Detect which cell encompasses the target text, then output its [X, Y] center coordinate. 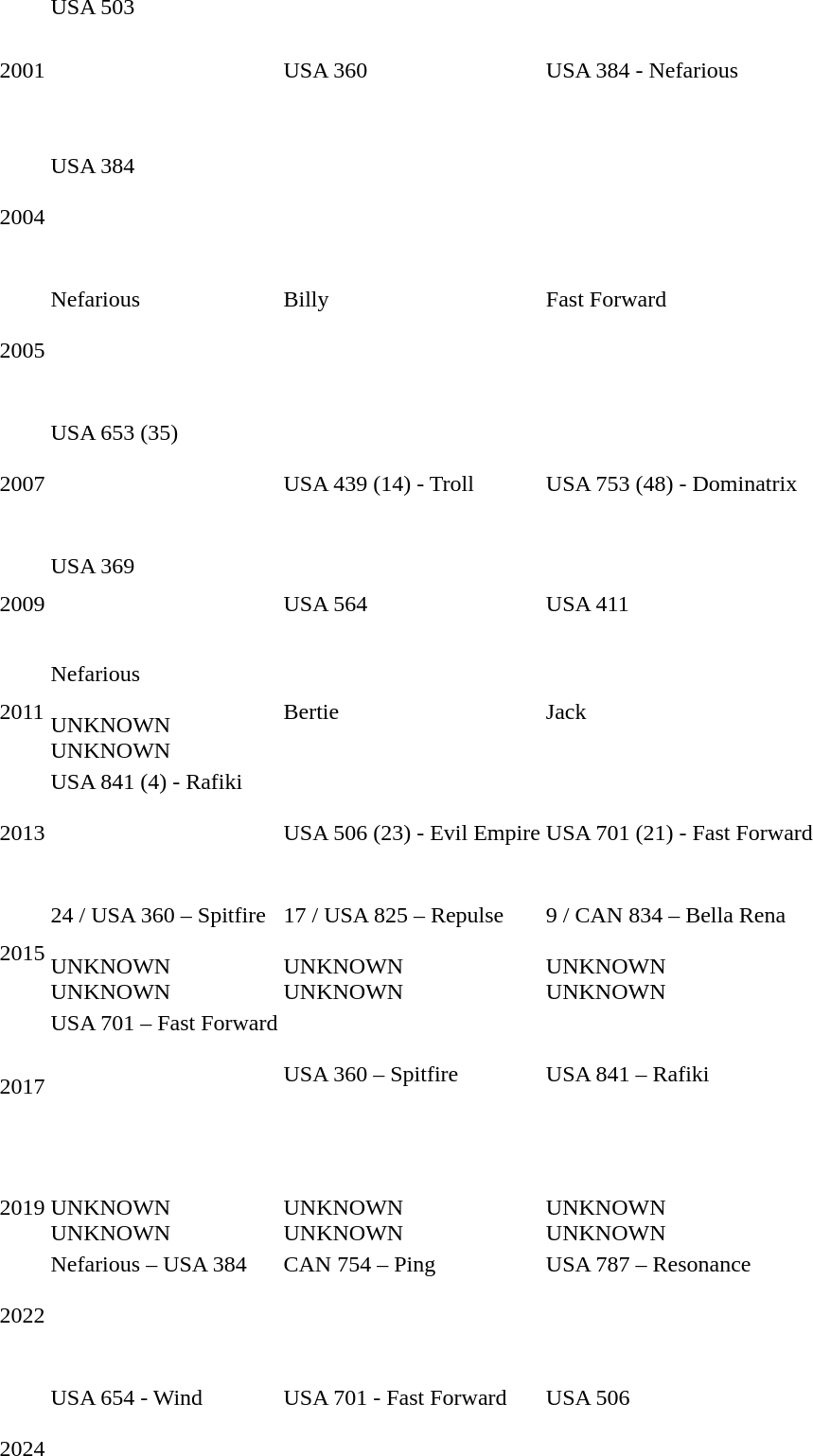
USA 439 (14) - Troll [412, 483]
USA 653 (35) [165, 483]
Billy [412, 350]
USA 841 (4) - Rafiki [165, 833]
USA 369 [165, 604]
USA 384 [165, 217]
17 / USA 825 – RepulseUNKNOWNUNKNOWN [412, 954]
USA 564 [412, 604]
Bertie [412, 711]
Nefarious – USA 384 [165, 1315]
24 / USA 360 – SpitfireUNKNOWNUNKNOWN [165, 954]
CAN 754 – Ping [412, 1315]
Nefarious [165, 350]
USA 701 – Fast Forward [165, 1086]
USA 360 – Spitfire [412, 1086]
USA 506 (23) - Evil Empire [412, 833]
NefariousUNKNOWNUNKNOWN [165, 711]
